Identify which cell holds the provided text, then report its [X, Y] central coordinate. 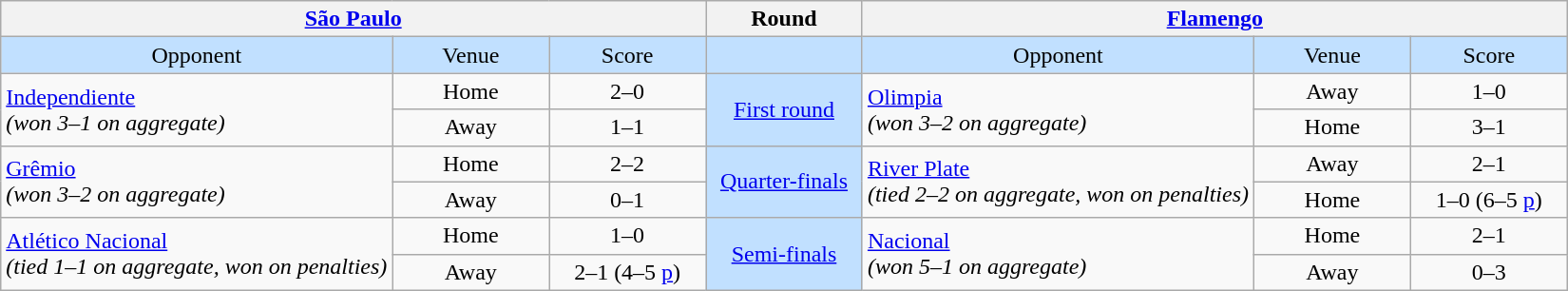
2–0 [627, 91]
Flamengo [1214, 19]
Quarter-finals [785, 182]
3–1 [1488, 127]
Atlético Nacional(tied 1–1 on aggregate, won on penalties) [197, 254]
Semi-finals [785, 254]
São Paulo [354, 19]
2–1 (4–5 p) [627, 272]
0–3 [1488, 272]
Round [785, 19]
2–2 [627, 164]
River Plate(tied 2–2 on aggregate, won on penalties) [1058, 182]
First round [785, 109]
Independiente(won 3–1 on aggregate) [197, 109]
Olimpia(won 3–2 on aggregate) [1058, 109]
0–1 [627, 200]
1–0 (6–5 p) [1488, 200]
Nacional(won 5–1 on aggregate) [1058, 254]
Grêmio(won 3–2 on aggregate) [197, 182]
1–1 [627, 127]
